From the cell containing the given text, extract its center point as (X, Y) coordinate. 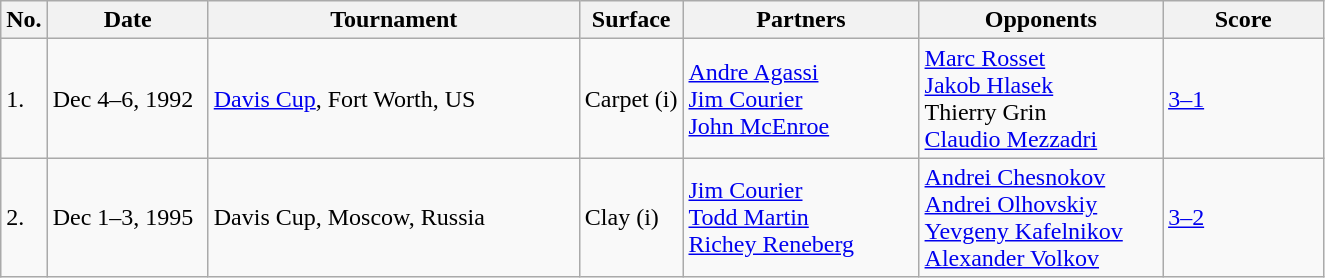
Opponents (1041, 20)
Andrei Chesnokov Andrei Olhovskiy Yevgeny Kafelnikov Alexander Volkov (1041, 218)
No. (24, 20)
Tournament (394, 20)
3–1 (1244, 98)
Davis Cup, Fort Worth, US (394, 98)
Carpet (i) (631, 98)
1. (24, 98)
Surface (631, 20)
Andre Agassi Jim Courier John McEnroe (801, 98)
2. (24, 218)
Partners (801, 20)
Marc Rosset Jakob Hlasek Thierry Grin Claudio Mezzadri (1041, 98)
3–2 (1244, 218)
Davis Cup, Moscow, Russia (394, 218)
Score (1244, 20)
Dec 1–3, 1995 (128, 218)
Dec 4–6, 1992 (128, 98)
Jim Courier Todd Martin Richey Reneberg (801, 218)
Clay (i) (631, 218)
Date (128, 20)
